Pinpoint the cell where the given text exists, returning its (X, Y) midpoint coordinate. 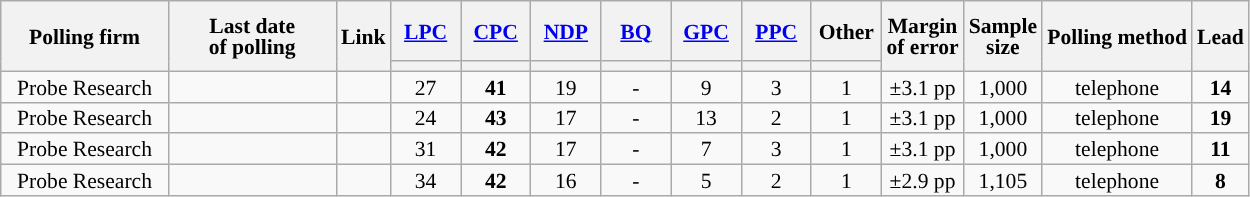
CPC (496, 31)
Marginof error (922, 36)
BQ (636, 31)
Link (364, 36)
5 (706, 180)
Last dateof polling (252, 36)
7 (706, 150)
13 (706, 118)
NDP (566, 31)
24 (426, 118)
8 (1220, 180)
11 (1220, 150)
±2.9 pp (922, 180)
Polling method (1117, 36)
34 (426, 180)
9 (706, 86)
PPC (776, 31)
16 (566, 180)
14 (1220, 86)
31 (426, 150)
Samplesize (1003, 36)
27 (426, 86)
Polling firm (85, 36)
Other (846, 31)
43 (496, 118)
LPC (426, 31)
Lead (1220, 36)
41 (496, 86)
1,105 (1003, 180)
GPC (706, 31)
